Extract the [x, y] coordinate from the center of the cell holding the provided text.  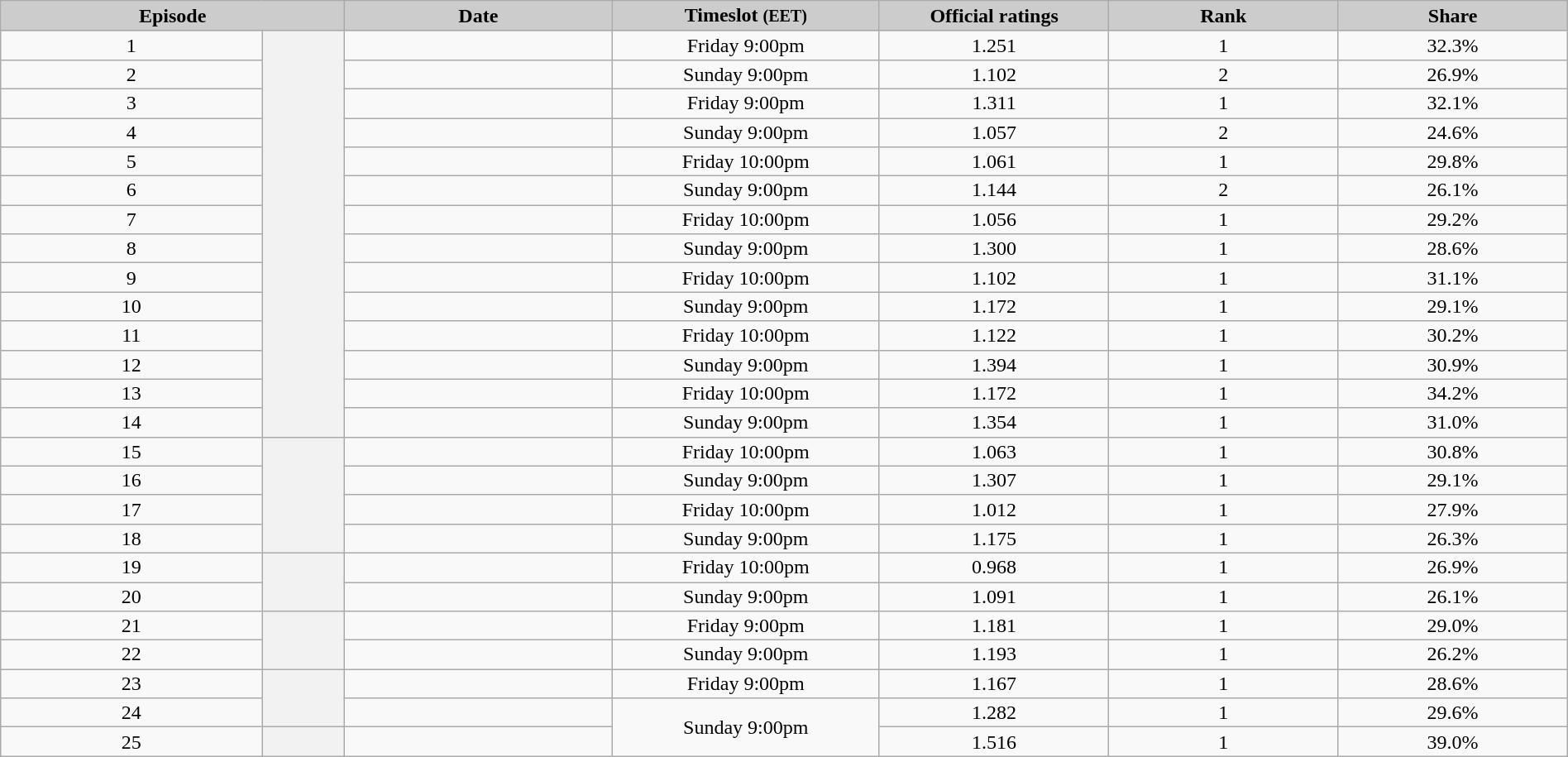
22 [131, 655]
1.311 [994, 103]
27.9% [1452, 510]
10 [131, 306]
23 [131, 683]
19 [131, 568]
1.251 [994, 45]
18 [131, 538]
1.193 [994, 655]
29.0% [1452, 625]
1.181 [994, 625]
0.968 [994, 568]
29.8% [1452, 162]
7 [131, 220]
32.1% [1452, 103]
1.307 [994, 480]
32.3% [1452, 45]
6 [131, 190]
17 [131, 510]
15 [131, 452]
34.2% [1452, 394]
1.056 [994, 220]
14 [131, 422]
1.091 [994, 597]
1.061 [994, 162]
Date [478, 17]
29.2% [1452, 220]
24 [131, 713]
30.8% [1452, 452]
30.2% [1452, 336]
24.6% [1452, 132]
1.063 [994, 452]
1.516 [994, 741]
5 [131, 162]
1.175 [994, 538]
3 [131, 103]
1.144 [994, 190]
9 [131, 278]
1.122 [994, 336]
Timeslot (EET) [746, 17]
1.012 [994, 510]
1.282 [994, 713]
12 [131, 364]
30.9% [1452, 364]
26.3% [1452, 538]
25 [131, 741]
1.354 [994, 422]
29.6% [1452, 713]
1.167 [994, 683]
13 [131, 394]
26.2% [1452, 655]
4 [131, 132]
31.0% [1452, 422]
1.394 [994, 364]
Episode [173, 17]
16 [131, 480]
1.057 [994, 132]
31.1% [1452, 278]
39.0% [1452, 741]
Share [1452, 17]
Rank [1224, 17]
1.300 [994, 248]
11 [131, 336]
20 [131, 597]
21 [131, 625]
Official ratings [994, 17]
8 [131, 248]
